From the cell containing the given text, extract its center point as [x, y] coordinate. 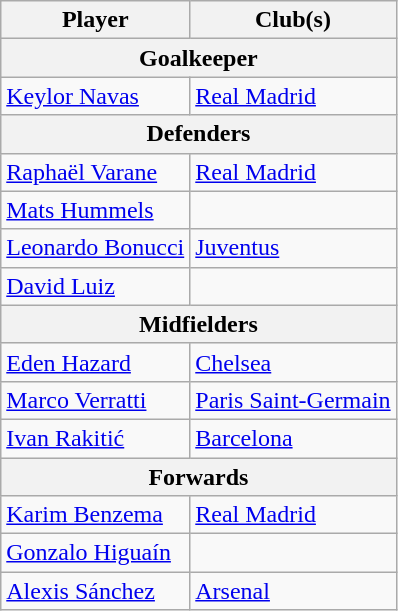
Forwards [198, 477]
Paris Saint-Germain [293, 400]
Arsenal [293, 591]
Gonzalo Higuaín [96, 553]
Midfielders [198, 324]
Barcelona [293, 438]
Mats Hummels [96, 210]
Raphaël Varane [96, 172]
Eden Hazard [96, 362]
Club(s) [293, 20]
Goalkeeper [198, 58]
Chelsea [293, 362]
Player [96, 20]
Ivan Rakitić [96, 438]
Alexis Sánchez [96, 591]
Juventus [293, 248]
Karim Benzema [96, 515]
David Luiz [96, 286]
Marco Verratti [96, 400]
Defenders [198, 134]
Keylor Navas [96, 96]
Leonardo Bonucci [96, 248]
